Return [X, Y] of the center of cell containing provided text 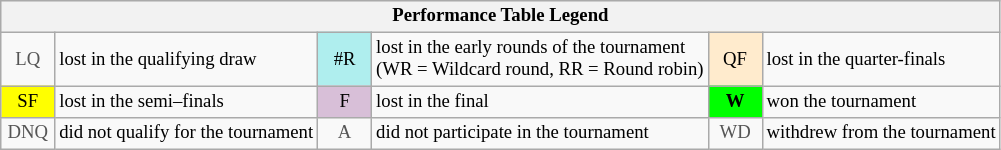
WD [735, 134]
F [345, 102]
lost in the qualifying draw [186, 60]
LQ [28, 60]
did not qualify for the tournament [186, 134]
won the tournament [881, 102]
lost in the final [540, 102]
W [735, 102]
A [345, 134]
lost in the semi–finals [186, 102]
did not participate in the tournament [540, 134]
lost in the quarter-finals [881, 60]
QF [735, 60]
withdrew from the tournament [881, 134]
lost in the early rounds of the tournament(WR = Wildcard round, RR = Round robin) [540, 60]
#R [345, 60]
Performance Table Legend [500, 16]
SF [28, 102]
DNQ [28, 134]
